From the cell containing the given text, extract its center point as [X, Y] coordinate. 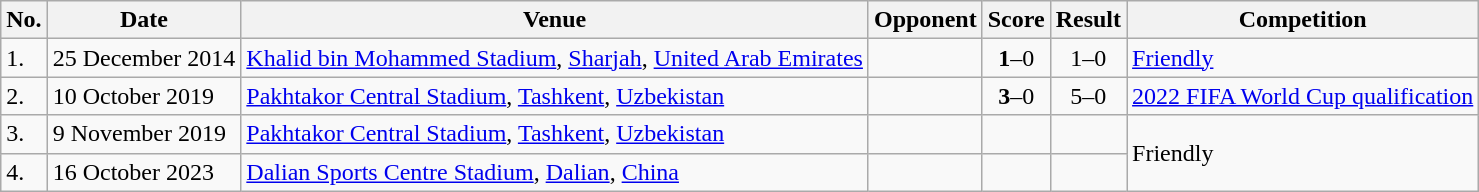
2022 FIFA World Cup qualification [1303, 96]
5–0 [1088, 96]
Opponent [925, 20]
Venue [555, 20]
Result [1088, 20]
Khalid bin Mohammed Stadium, Sharjah, United Arab Emirates [555, 58]
3. [24, 134]
25 December 2014 [144, 58]
Score [1016, 20]
Dalian Sports Centre Stadium, Dalian, China [555, 172]
1. [24, 58]
2. [24, 96]
Competition [1303, 20]
9 November 2019 [144, 134]
Date [144, 20]
16 October 2023 [144, 172]
4. [24, 172]
No. [24, 20]
3–0 [1016, 96]
10 October 2019 [144, 96]
